For the text-containing cell, return its midpoint in [x, y] coordinate format. 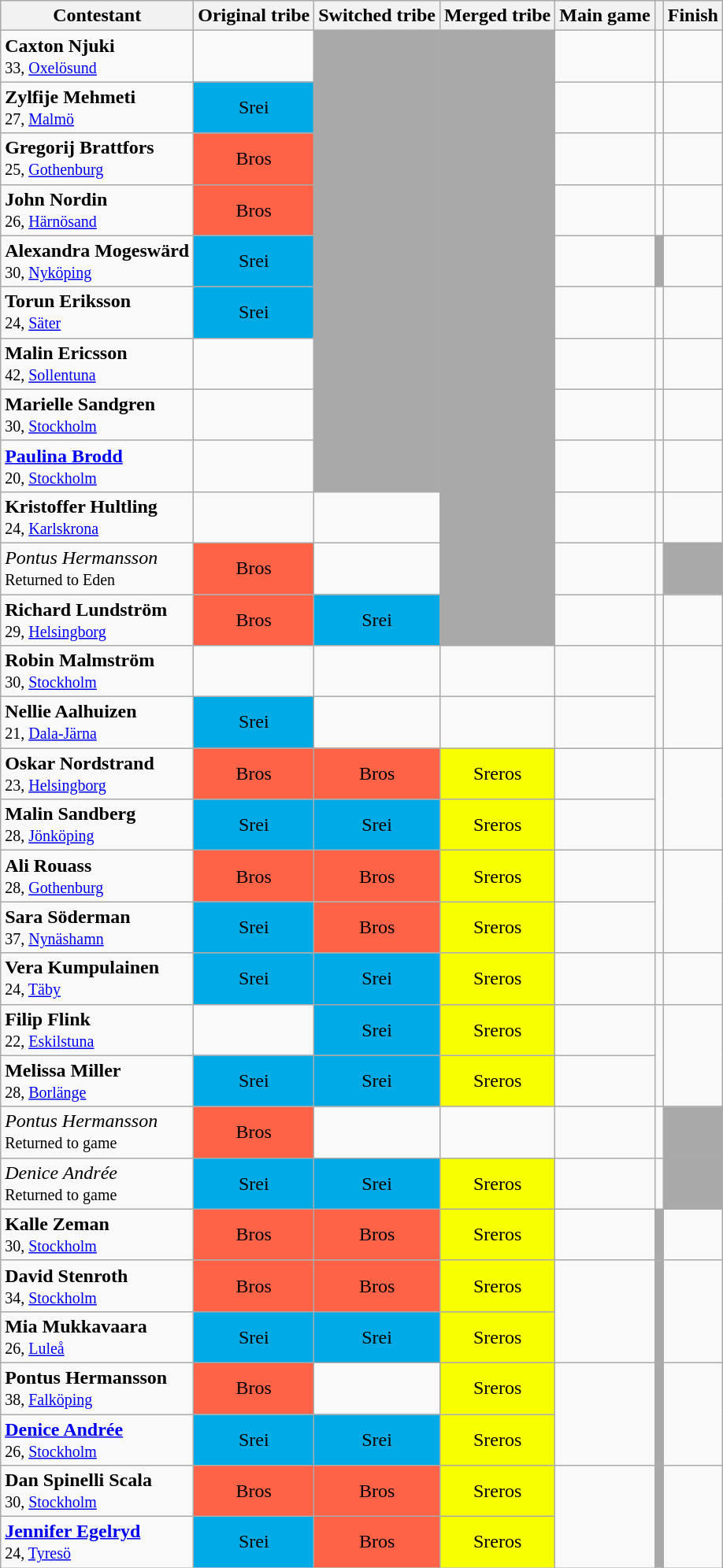
John Nordin26, Härnösand [98, 209]
Dan Spinelli Scala30, Stockholm [98, 1492]
Robin Malmström30, Stockholm [98, 671]
Pontus HermanssonReturned to game [98, 1132]
Malin Sandberg28, Jönköping [98, 825]
Malin Ericsson42, Sollentuna [98, 364]
Denice Andrée26, Stockholm [98, 1440]
Gregorij Brattfors25, Gothenburg [98, 159]
Oskar Nordstrand23, Helsingborg [98, 773]
Original tribe [254, 16]
Jennifer Egelryd24, Tyresö [98, 1542]
Contestant [98, 16]
Alexandra Mogeswärd30, Nyköping [98, 261]
Denice AndréeReturned to game [98, 1183]
Zylfije Mehmeti27, Malmö [98, 107]
David Stenroth34, Stockholm [98, 1285]
Vera Kumpulainen24, Täby [98, 978]
Filip Flink22, Eskilstuna [98, 1030]
Paulina Brodd20, Stockholm [98, 466]
Torun Eriksson24, Säter [98, 312]
Caxton Njuki33, Oxelösund [98, 57]
Merged tribe [497, 16]
Main game [605, 16]
Pontus Hermansson38, Falköping [98, 1388]
Pontus HermanssonReturned to Eden [98, 569]
Nellie Aalhuizen21, Dala-Järna [98, 723]
Sara Söderman37, Nynäshamn [98, 928]
Kristoffer Hultling24, Karlskrona [98, 517]
Melissa Miller28, Borlänge [98, 1081]
Switched tribe [377, 16]
Marielle Sandgren30, Stockholm [98, 414]
Richard Lundström29, Helsingborg [98, 619]
Finish [693, 16]
Ali Rouass28, Gothenburg [98, 876]
Kalle Zeman30, Stockholm [98, 1235]
Mia Mukkavaara26, Luleå [98, 1337]
